Determine the (X, Y) coordinate at the center of the cell enclosing the given text.  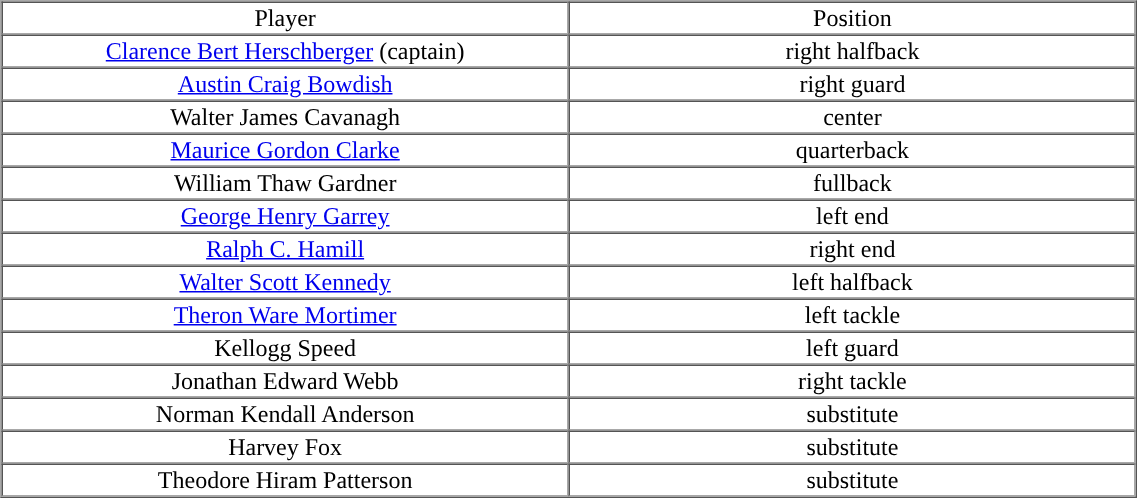
Theodore Hiram Patterson (286, 480)
Position (852, 18)
left guard (852, 348)
Austin Craig Bowdish (286, 84)
Walter James Cavanagh (286, 116)
quarterback (852, 150)
George Henry Garrey (286, 216)
Player (286, 18)
left end (852, 216)
Theron Ware Mortimer (286, 314)
Jonathan Edward Webb (286, 380)
center (852, 116)
William Thaw Gardner (286, 182)
Maurice Gordon Clarke (286, 150)
Kellogg Speed (286, 348)
fullback (852, 182)
Clarence Bert Herschberger (captain) (286, 50)
right end (852, 248)
right halfback (852, 50)
right tackle (852, 380)
left tackle (852, 314)
Walter Scott Kennedy (286, 282)
Harvey Fox (286, 446)
right guard (852, 84)
Norman Kendall Anderson (286, 414)
Ralph C. Hamill (286, 248)
left halfback (852, 282)
